Return the (X, Y) coordinate for the center point of the cell that contains the specified text.  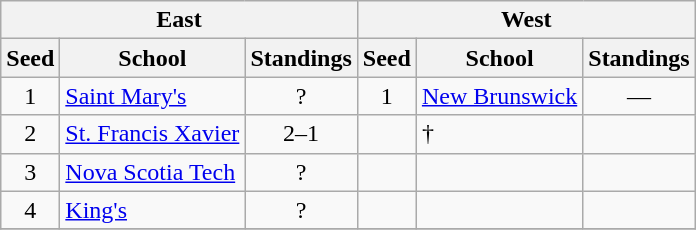
Saint Mary's (152, 96)
New Brunswick (499, 96)
Nova Scotia Tech (152, 172)
West (526, 20)
St. Francis Xavier (152, 134)
— (639, 96)
East (180, 20)
2–1 (301, 134)
† (499, 134)
4 (30, 210)
King's (152, 210)
2 (30, 134)
3 (30, 172)
